Return the (X, Y) coordinate for the center point of the cell that contains the specified text.  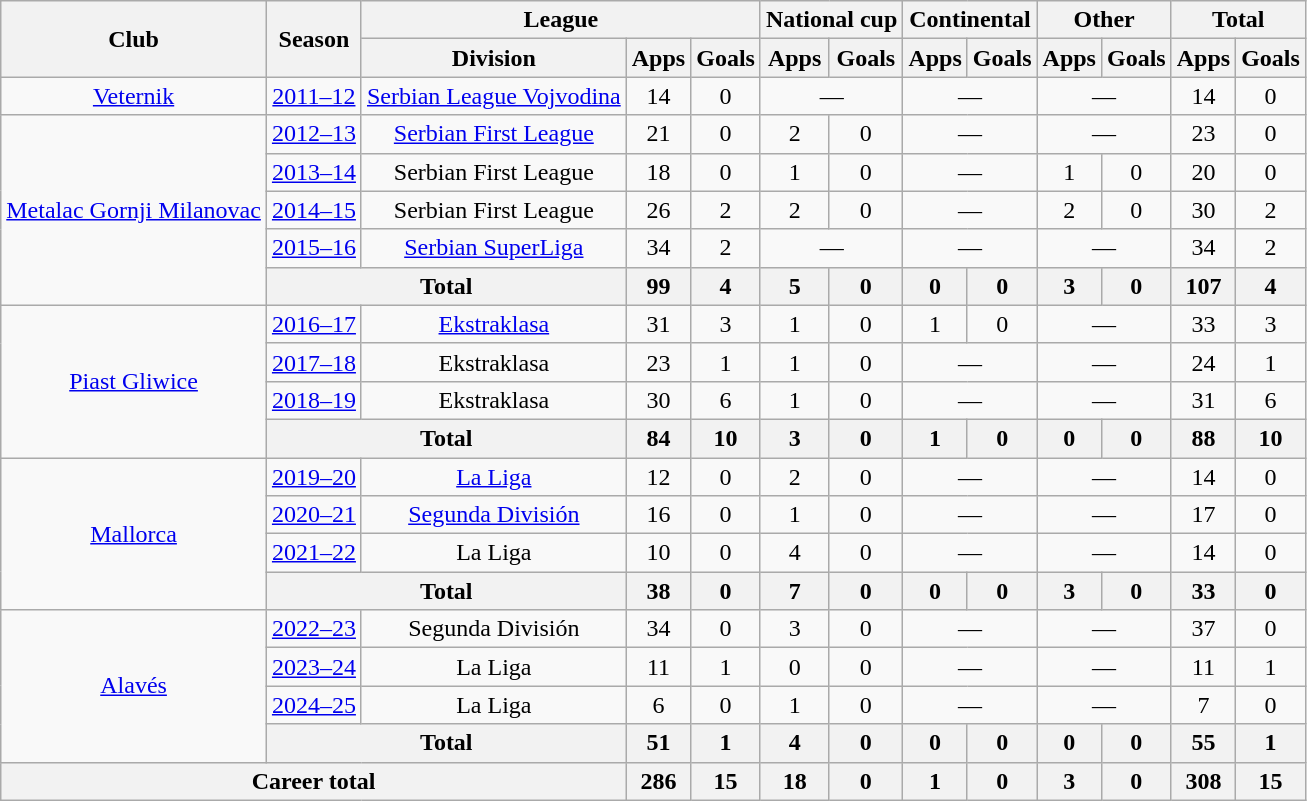
2012–13 (314, 134)
2013–14 (314, 172)
Mallorca (134, 534)
2011–12 (314, 96)
88 (1203, 438)
26 (658, 210)
55 (1203, 743)
Alavés (134, 686)
Serbian SuperLiga (494, 248)
84 (658, 438)
20 (1203, 172)
2020–21 (314, 515)
2018–19 (314, 400)
2023–24 (314, 667)
Season (314, 39)
24 (1203, 362)
5 (794, 286)
38 (658, 591)
107 (1203, 286)
Piast Gliwice (134, 381)
12 (658, 477)
Club (134, 39)
37 (1203, 629)
League (560, 20)
Serbian League Vojvodina (494, 96)
286 (658, 781)
308 (1203, 781)
Metalac Gornji Milanovac (134, 210)
2017–18 (314, 362)
2019–20 (314, 477)
2014–15 (314, 210)
2021–22 (314, 553)
2022–23 (314, 629)
51 (658, 743)
Veternik (134, 96)
16 (658, 515)
99 (658, 286)
21 (658, 134)
2024–25 (314, 705)
Division (494, 58)
2016–17 (314, 324)
Continental (970, 20)
Other (1104, 20)
Career total (314, 781)
2015–16 (314, 248)
National cup (831, 20)
17 (1203, 515)
